From the cell containing the given text, extract its center point as [x, y] coordinate. 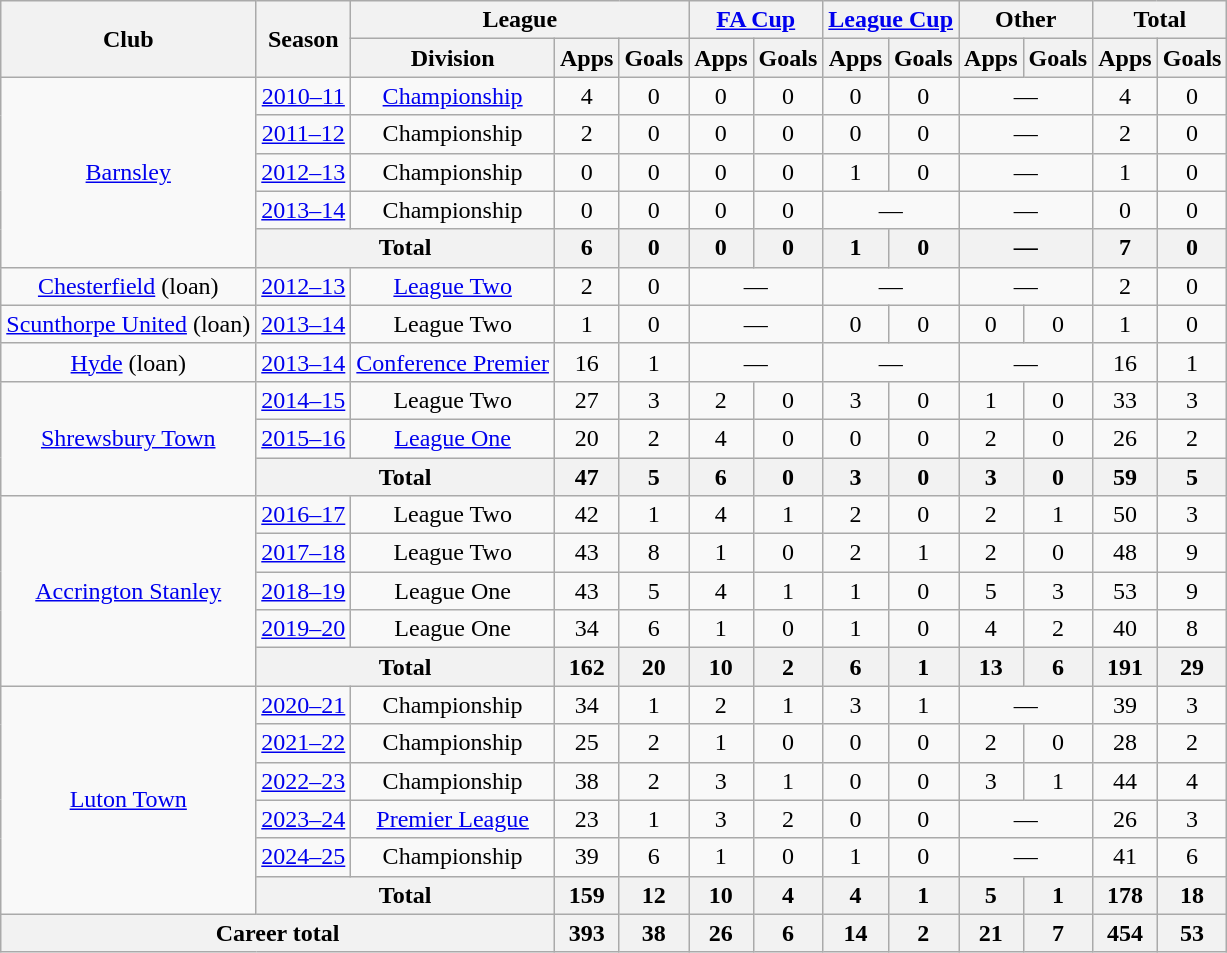
Hyde (loan) [128, 362]
44 [1125, 781]
Luton Town [128, 800]
Scunthorpe United (loan) [128, 324]
Career total [278, 933]
2010–11 [304, 96]
23 [586, 819]
28 [1125, 743]
FA Cup [756, 20]
47 [586, 477]
Season [304, 39]
Shrewsbury Town [128, 438]
2024–25 [304, 857]
162 [586, 667]
Accrington Stanley [128, 591]
League [520, 20]
2021–22 [304, 743]
18 [1192, 895]
2018–19 [304, 591]
41 [1125, 857]
40 [1125, 629]
2015–16 [304, 438]
2022–23 [304, 781]
454 [1125, 933]
12 [654, 895]
33 [1125, 400]
393 [586, 933]
191 [1125, 667]
21 [991, 933]
178 [1125, 895]
2020–21 [304, 705]
Conference Premier [453, 362]
Premier League [453, 819]
27 [586, 400]
League Cup [891, 20]
50 [1125, 515]
159 [586, 895]
Barnsley [128, 172]
2014–15 [304, 400]
2023–24 [304, 819]
59 [1125, 477]
42 [586, 515]
13 [991, 667]
2011–12 [304, 134]
2017–18 [304, 553]
Club [128, 39]
Division [453, 58]
2019–20 [304, 629]
2016–17 [304, 515]
14 [856, 933]
29 [1192, 667]
Other [1026, 20]
48 [1125, 553]
25 [586, 743]
Chesterfield (loan) [128, 286]
